Locate the cell with the specified text and output its [X, Y] center coordinate. 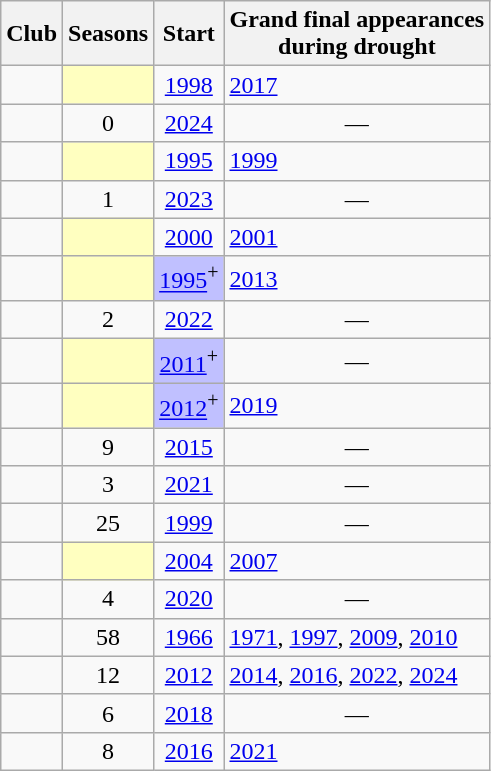
1995+ [189, 278]
Start [189, 34]
1 [108, 199]
2023 [189, 199]
2015 [189, 447]
2013 [357, 278]
2004 [189, 561]
2001 [357, 237]
Grand final appearancesduring drought [357, 34]
4 [108, 599]
8 [108, 751]
2012+ [189, 406]
0 [108, 123]
58 [108, 637]
6 [108, 713]
2020 [189, 599]
9 [108, 447]
1971, 1997, 2009, 2010 [357, 637]
1995 [189, 161]
2000 [189, 237]
25 [108, 523]
2016 [189, 751]
Seasons [108, 34]
2017 [357, 85]
2018 [189, 713]
Club [32, 34]
2011+ [189, 362]
2012 [189, 675]
2019 [357, 406]
2024 [189, 123]
2 [108, 320]
1998 [189, 85]
12 [108, 675]
3 [108, 485]
2014, 2016, 2022, 2024 [357, 675]
2022 [189, 320]
1966 [189, 637]
2007 [357, 561]
